Return (x, y) of the center of cell containing provided text 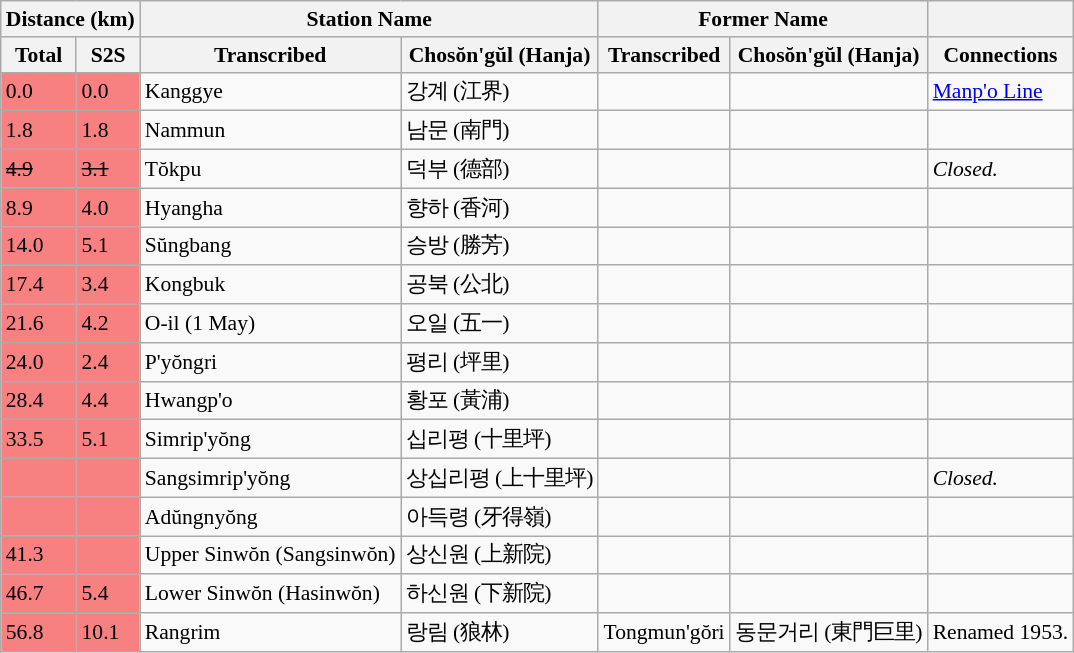
Tongmun'gŏri (664, 632)
33.5 (39, 440)
강계 (江界) (500, 92)
Sŭngbang (270, 246)
4.9 (39, 170)
Connections (1001, 55)
Hyangha (270, 208)
상십리평 (上十里坪) (500, 478)
승방 (勝芳) (500, 246)
Adŭngnyŏng (270, 516)
Manp'o Line (1001, 92)
O-il (1 May) (270, 324)
Nammun (270, 130)
Lower Sinwŏn (Hasinwŏn) (270, 594)
3.4 (108, 286)
랑림 (狼林) (500, 632)
Upper Sinwŏn (Sangsinwŏn) (270, 556)
24.0 (39, 362)
덕부 (德部) (500, 170)
14.0 (39, 246)
17.4 (39, 286)
공북 (公北) (500, 286)
Rangrim (270, 632)
5.4 (108, 594)
2.4 (108, 362)
Hwangp'o (270, 400)
P'yŏngri (270, 362)
남문 (南門) (500, 130)
3.1 (108, 170)
하신원 (下新院) (500, 594)
Tŏkpu (270, 170)
Distance (km) (70, 19)
Former Name (762, 19)
황포 (黃浦) (500, 400)
4.0 (108, 208)
21.6 (39, 324)
Kongbuk (270, 286)
동문거리 (東門巨里) (829, 632)
4.4 (108, 400)
46.7 (39, 594)
4.2 (108, 324)
평리 (坪里) (500, 362)
향하 (香河) (500, 208)
10.1 (108, 632)
Sangsimrip'yŏng (270, 478)
Station Name (370, 19)
Total (39, 55)
오일 (五一) (500, 324)
Kanggye (270, 92)
상신원 (上新院) (500, 556)
8.9 (39, 208)
십리평 (十里坪) (500, 440)
Renamed 1953. (1001, 632)
41.3 (39, 556)
28.4 (39, 400)
아득령 (牙得嶺) (500, 516)
Simrip'yŏng (270, 440)
56.8 (39, 632)
S2S (108, 55)
